Capture the cell that displays the provided text and extract its (x, y) central coordinate. 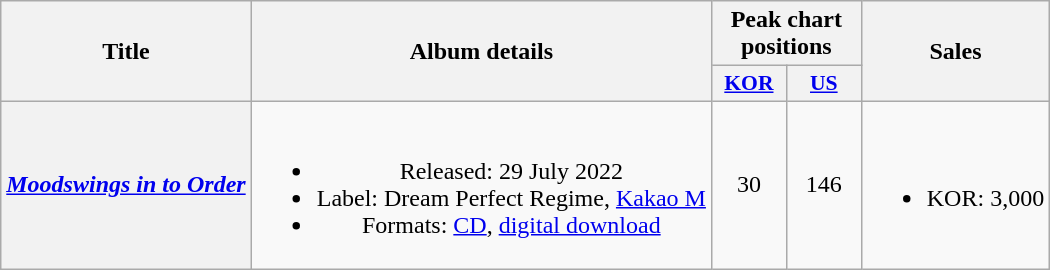
Released: 29 July 2022Label: Dream Perfect Regime, Kakao MFormats: CD, digital download (481, 184)
146 (824, 184)
Album details (481, 52)
KOR (748, 84)
Sales (955, 52)
Moodswings in to Order (126, 184)
Peak chart positions (786, 34)
30 (748, 184)
KOR: 3,000 (955, 184)
US (824, 84)
Title (126, 52)
